Provide the (x, y) coordinate of the cell's center where the given text is located.  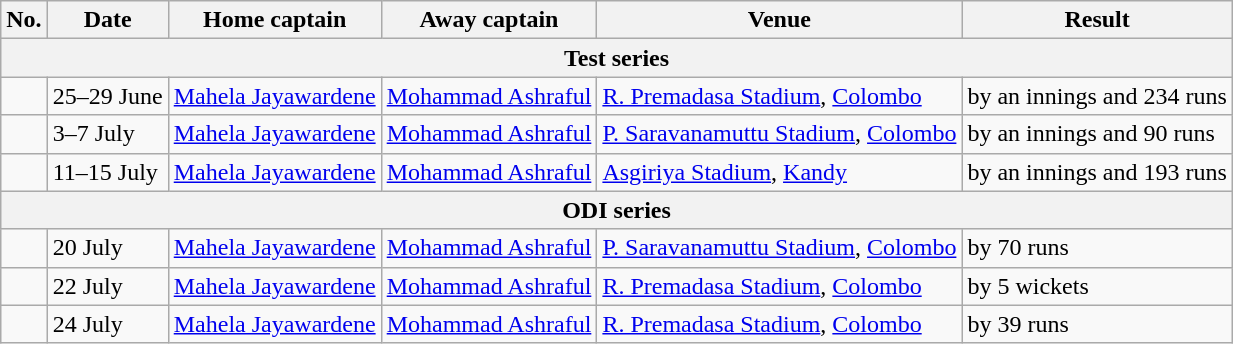
Venue (780, 20)
Home captain (274, 20)
20 July (108, 248)
Test series (617, 58)
by an innings and 90 runs (1097, 134)
by 70 runs (1097, 248)
11–15 July (108, 172)
3–7 July (108, 134)
No. (24, 20)
25–29 June (108, 96)
Asgiriya Stadium, Kandy (780, 172)
by an innings and 234 runs (1097, 96)
Result (1097, 20)
by 5 wickets (1097, 286)
22 July (108, 286)
Date (108, 20)
by 39 runs (1097, 324)
by an innings and 193 runs (1097, 172)
Away captain (489, 20)
ODI series (617, 210)
24 July (108, 324)
